Find where the given text appears and provide that cell's center as [X, Y] coordinate. 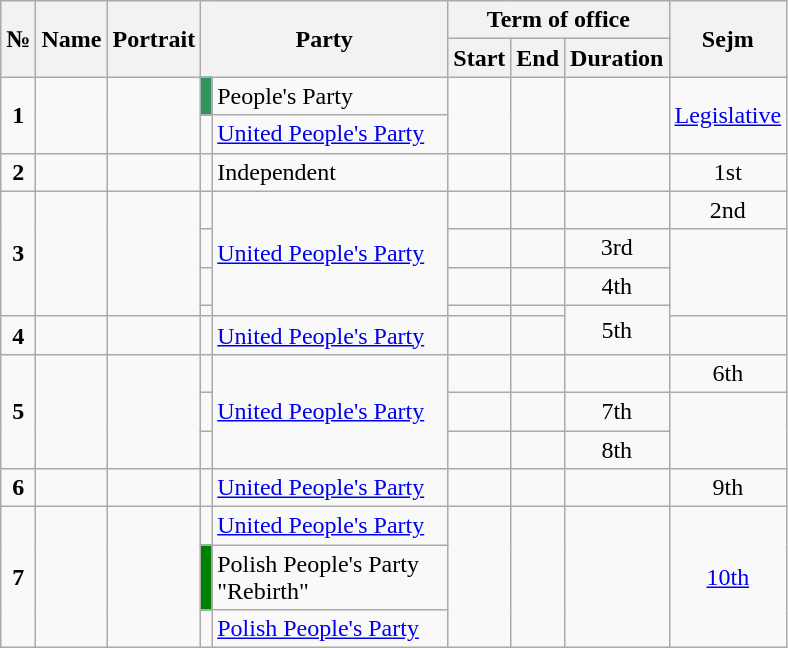
7 [18, 578]
№ [18, 39]
Portrait [154, 39]
6th [728, 373]
Name [72, 39]
3 [18, 254]
5 [18, 411]
9th [728, 488]
4th [617, 286]
End [538, 58]
2 [18, 172]
Sejm [728, 39]
10th [728, 578]
Party [324, 39]
1st [728, 172]
1 [18, 115]
Duration [617, 58]
Legislative [728, 115]
Polish People's Party "Rebirth" [330, 578]
Independent [330, 172]
Term of office [558, 20]
5th [617, 330]
8th [617, 449]
2nd [728, 210]
6 [18, 488]
4 [18, 335]
7th [617, 411]
3rd [617, 248]
Start [480, 58]
People's Party [330, 96]
Polish People's Party [330, 629]
